Find where the given text appears and provide that cell's center as [x, y] coordinate. 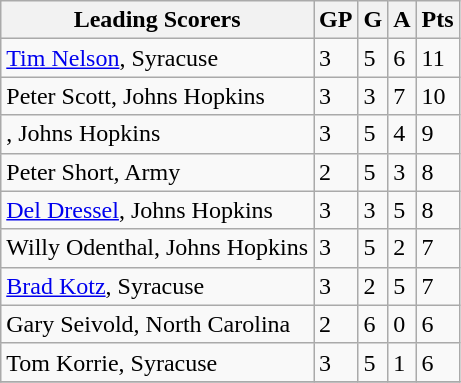
Willy Odenthal, Johns Hopkins [158, 248]
4 [402, 134]
9 [438, 134]
10 [438, 96]
11 [438, 58]
Del Dressel, Johns Hopkins [158, 210]
G [373, 20]
, Johns Hopkins [158, 134]
A [402, 20]
Brad Kotz, Syracuse [158, 286]
Pts [438, 20]
1 [402, 362]
Peter Scott, Johns Hopkins [158, 96]
GP [336, 20]
Leading Scorers [158, 20]
Gary Seivold, North Carolina [158, 324]
Peter Short, Army [158, 172]
0 [402, 324]
Tim Nelson, Syracuse [158, 58]
Tom Korrie, Syracuse [158, 362]
